Capture the cell that displays the provided text and extract its (X, Y) central coordinate. 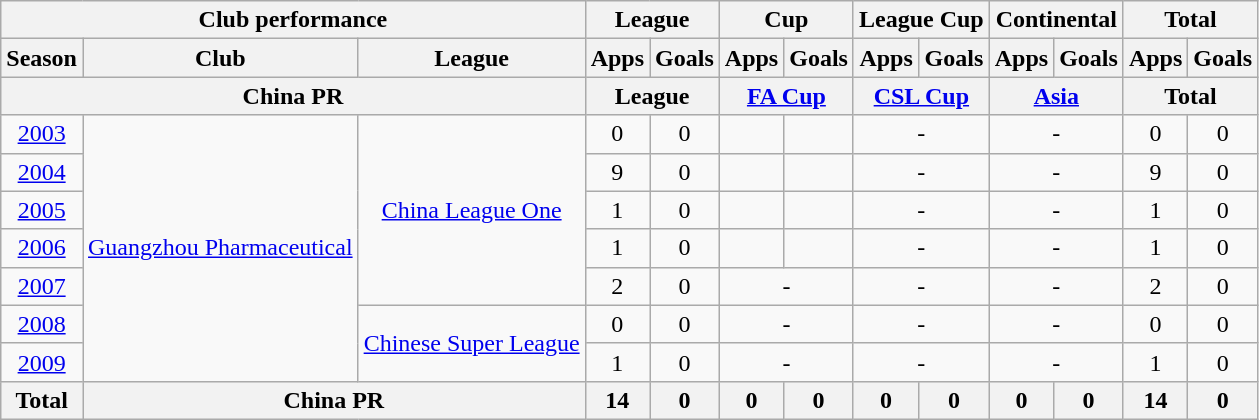
2006 (42, 248)
2005 (42, 210)
2008 (42, 324)
Continental (1056, 20)
China League One (472, 210)
Asia (1056, 96)
FA Cup (786, 96)
Chinese Super League (472, 343)
2007 (42, 286)
League Cup (921, 20)
2003 (42, 134)
Season (42, 58)
Club (220, 58)
Guangzhou Pharmaceutical (220, 248)
2009 (42, 362)
CSL Cup (921, 96)
2004 (42, 172)
Club performance (293, 20)
Cup (786, 20)
